Extract the (X, Y) coordinate from the center of the cell holding the provided text.  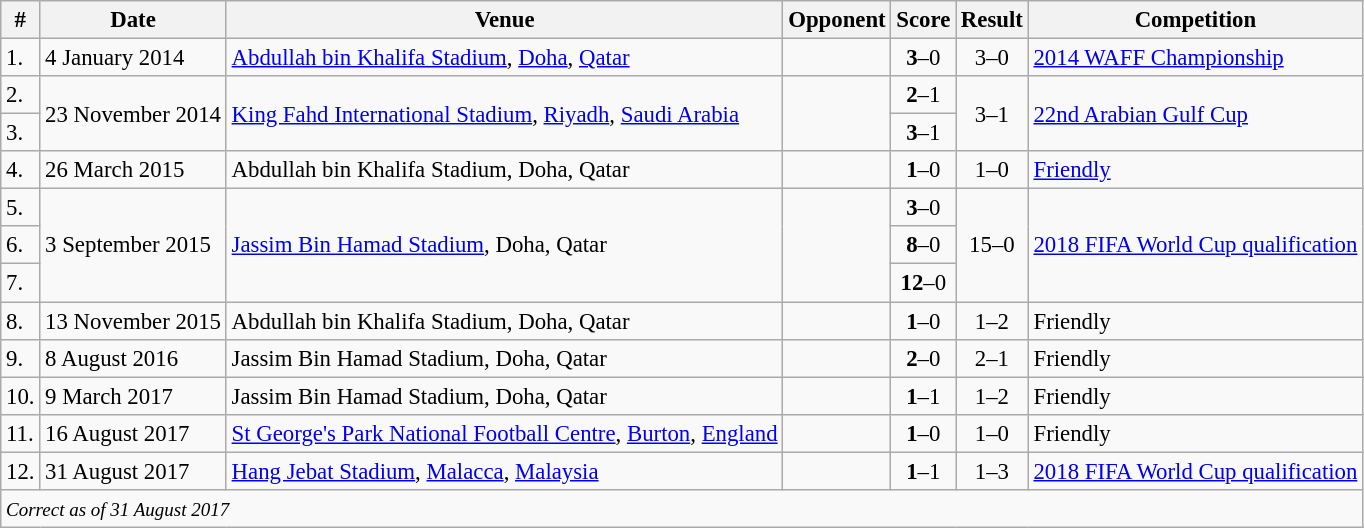
22nd Arabian Gulf Cup (1195, 114)
12. (20, 471)
15–0 (992, 246)
1–3 (992, 471)
Opponent (837, 20)
7. (20, 283)
# (20, 20)
2–0 (924, 358)
St George's Park National Football Centre, Burton, England (504, 433)
Result (992, 20)
9 March 2017 (133, 396)
2. (20, 95)
Venue (504, 20)
13 November 2015 (133, 321)
8. (20, 321)
10. (20, 396)
6. (20, 245)
2014 WAFF Championship (1195, 58)
9. (20, 358)
5. (20, 208)
Score (924, 20)
8 August 2016 (133, 358)
4. (20, 170)
4 January 2014 (133, 58)
31 August 2017 (133, 471)
3 September 2015 (133, 246)
Correct as of 31 August 2017 (682, 509)
Competition (1195, 20)
Date (133, 20)
3. (20, 133)
23 November 2014 (133, 114)
Hang Jebat Stadium, Malacca, Malaysia (504, 471)
King Fahd International Stadium, Riyadh, Saudi Arabia (504, 114)
1. (20, 58)
12–0 (924, 283)
16 August 2017 (133, 433)
26 March 2015 (133, 170)
8–0 (924, 245)
11. (20, 433)
